Provide the (x, y) coordinate of the cell's center where the given text is located.  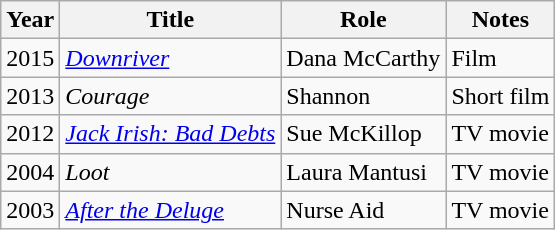
Sue McKillop (364, 134)
2015 (30, 58)
2004 (30, 172)
Shannon (364, 96)
Loot (170, 172)
Film (500, 58)
2013 (30, 96)
Laura Mantusi (364, 172)
Dana McCarthy (364, 58)
Notes (500, 20)
Courage (170, 96)
Year (30, 20)
Nurse Aid (364, 210)
Jack Irish: Bad Debts (170, 134)
Role (364, 20)
Title (170, 20)
Short film (500, 96)
After the Deluge (170, 210)
2003 (30, 210)
Downriver (170, 58)
2012 (30, 134)
